Identify which cell holds the provided text, then report its [x, y] central coordinate. 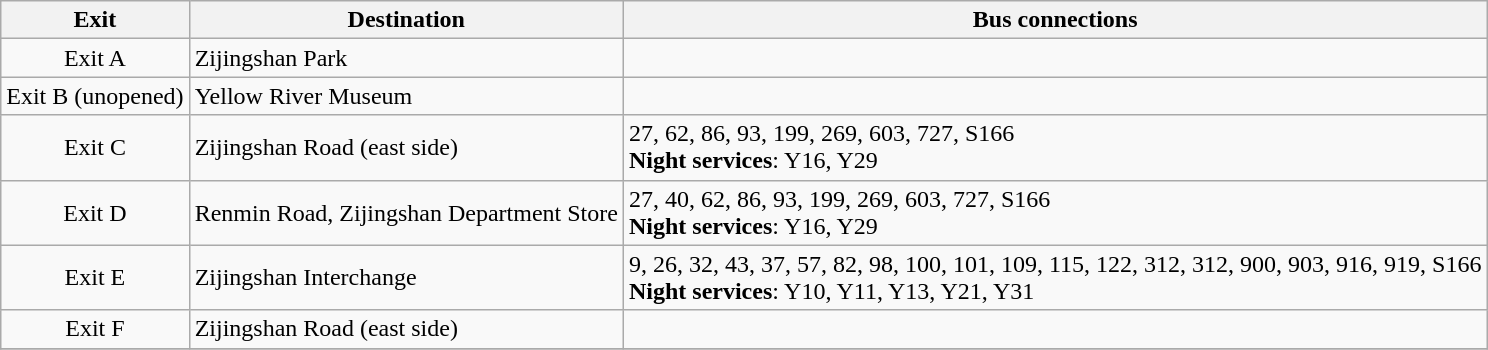
Renmin Road, Zijingshan Department Store [406, 212]
Exit A [95, 58]
Zijingshan Interchange [406, 278]
Destination [406, 20]
Zijingshan Park [406, 58]
9, 26, 32, 43, 37, 57, 82, 98, 100, 101, 109, 115, 122, 312, 312, 900, 903, 916, 919, S166Night services: Y10, Y11, Y13, Y21, Y31 [1055, 278]
Exit F [95, 329]
Yellow River Museum [406, 96]
Exit C [95, 148]
Exit [95, 20]
Exit B (unopened) [95, 96]
27, 62, 86, 93, 199, 269, 603, 727, S166 Night services: Y16, Y29 [1055, 148]
27, 40, 62, 86, 93, 199, 269, 603, 727, S166 Night services: Y16, Y29 [1055, 212]
Bus connections [1055, 20]
Exit D [95, 212]
Exit E [95, 278]
